Locate the cell with the specified text and output its [x, y] center coordinate. 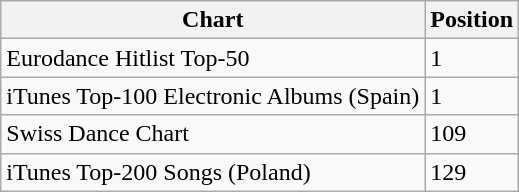
Eurodance Hitlist Top-50 [213, 58]
iTunes Top-200 Songs (Poland) [213, 172]
Position [472, 20]
129 [472, 172]
109 [472, 134]
Chart [213, 20]
iTunes Top-100 Electronic Albums (Spain) [213, 96]
Swiss Dance Chart [213, 134]
